Extract the [X, Y] coordinate from the center of the cell holding the provided text.  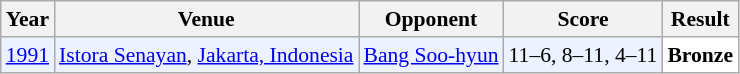
Score [584, 19]
Bang Soo-hyun [430, 55]
1991 [28, 55]
11–6, 8–11, 4–11 [584, 55]
Year [28, 19]
Istora Senayan, Jakarta, Indonesia [206, 55]
Result [700, 19]
Venue [206, 19]
Bronze [700, 55]
Opponent [430, 19]
